Search for the cell housing the specified text and yield its (X, Y) center coordinate. 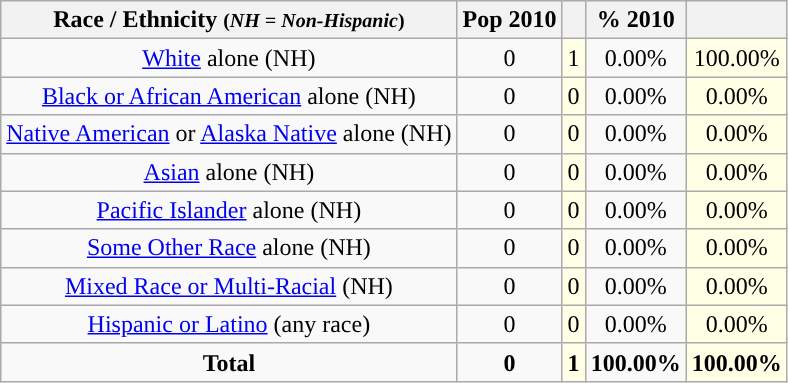
Pop 2010 (510, 20)
White alone (NH) (229, 58)
Native American or Alaska Native alone (NH) (229, 134)
Pacific Islander alone (NH) (229, 210)
Total (229, 362)
Hispanic or Latino (any race) (229, 324)
Race / Ethnicity (NH = Non-Hispanic) (229, 20)
Black or African American alone (NH) (229, 96)
Mixed Race or Multi-Racial (NH) (229, 286)
% 2010 (636, 20)
Some Other Race alone (NH) (229, 248)
Asian alone (NH) (229, 172)
